Detect which cell encompasses the target text, then output its [X, Y] center coordinate. 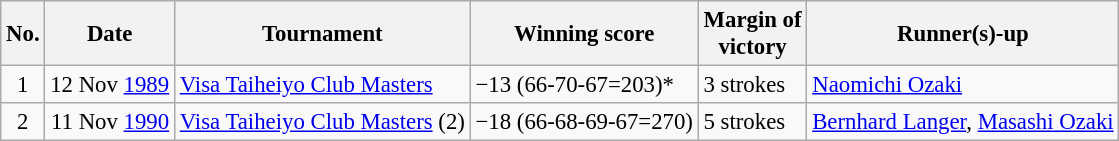
Visa Taiheiyo Club Masters [322, 85]
5 strokes [752, 122]
No. [23, 34]
−18 (66-68-69-67=270) [584, 122]
1 [23, 85]
Runner(s)-up [963, 34]
Visa Taiheiyo Club Masters (2) [322, 122]
Date [110, 34]
Margin ofvictory [752, 34]
−13 (66-70-67=203)* [584, 85]
11 Nov 1990 [110, 122]
2 [23, 122]
Tournament [322, 34]
Winning score [584, 34]
12 Nov 1989 [110, 85]
Naomichi Ozaki [963, 85]
3 strokes [752, 85]
Bernhard Langer, Masashi Ozaki [963, 122]
